Extract the [X, Y] coordinate from the center of the cell holding the provided text.  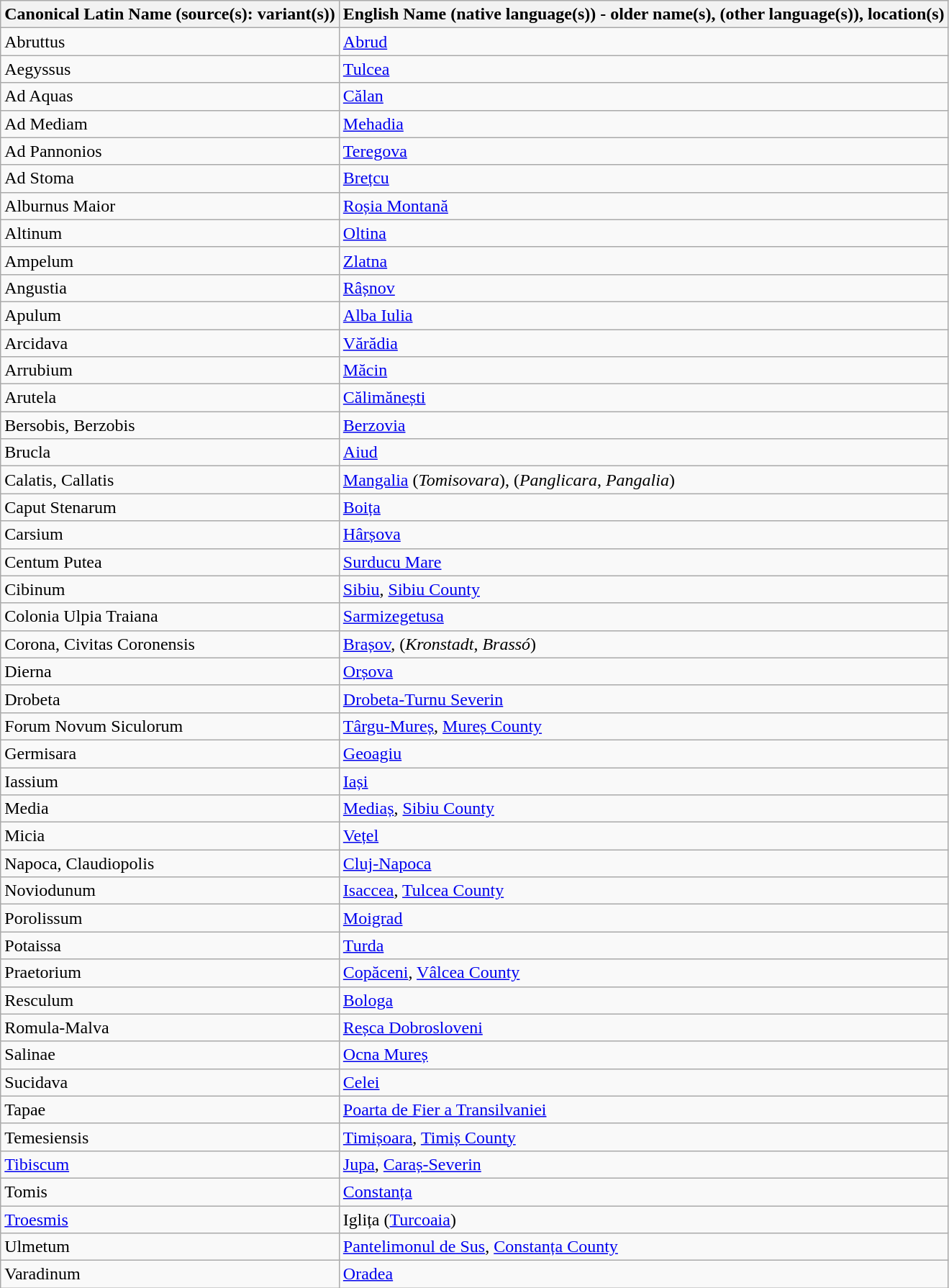
Râșnov [643, 288]
Târgu-Mureș, Mureș County [643, 726]
Arrubium [170, 371]
Tulcea [643, 69]
Călimănești [643, 398]
Porolissum [170, 918]
Ocna Mureș [643, 1055]
Apulum [170, 315]
Salinae [170, 1055]
Turda [643, 945]
Bologa [643, 1000]
Ad Stoma [170, 178]
Angustia [170, 288]
Calatis, Callatis [170, 480]
Brețcu [643, 178]
Colonia Ulpia Traiana [170, 617]
Mangalia (Tomisovara), (Panglicara, Pangalia) [643, 480]
Sarmizegetusa [643, 617]
Ampelum [170, 260]
Brucla [170, 453]
Celei [643, 1082]
Caput Stenarum [170, 507]
Orșova [643, 671]
Poarta de Fier a Transilvaniei [643, 1110]
Ad Pannonios [170, 151]
Potaissa [170, 945]
Arcidava [170, 343]
Canonical Latin Name (source(s): variant(s)) [170, 14]
Aiud [643, 453]
Cluj-Napoca [643, 863]
Romula-Malva [170, 1028]
Resculum [170, 1000]
Germisara [170, 753]
Cibinum [170, 589]
Roșia Montană [643, 206]
Ad Aquas [170, 96]
Micia [170, 836]
Geoagiu [643, 753]
Alba Iulia [643, 315]
Bersobis, Berzobis [170, 425]
Iași [643, 781]
Ulmetum [170, 1247]
Mediaș, Sibiu County [643, 809]
English Name (native language(s)) - older name(s), (other language(s)), location(s) [643, 14]
Pantelimonul de Sus, Constanța County [643, 1247]
Zlatna [643, 260]
Sucidava [170, 1082]
Ad Mediam [170, 124]
Hârșova [643, 535]
Sibiu, Sibiu County [643, 589]
Vărădia [643, 343]
Berzovia [643, 425]
Abrud [643, 42]
Iassium [170, 781]
Praetorium [170, 973]
Temesiensis [170, 1137]
Brașov, (Kronstadt, Brassó) [643, 644]
Măcin [643, 371]
Copăceni, Vâlcea County [643, 973]
Mehadia [643, 124]
Media [170, 809]
Napoca, Claudiopolis [170, 863]
Teregova [643, 151]
Arutela [170, 398]
Corona, Civitas Coronensis [170, 644]
Forum Novum Siculorum [170, 726]
Varadinum [170, 1274]
Călan [643, 96]
Abruttus [170, 42]
Isaccea, Tulcea County [643, 891]
Altinum [170, 233]
Oradea [643, 1274]
Noviodunum [170, 891]
Drobeta [170, 699]
Reșca Dobrosloveni [643, 1028]
Timișoara, Timiș County [643, 1137]
Iglița (Turcoaia) [643, 1220]
Alburnus Maior [170, 206]
Boița [643, 507]
Drobeta-Turnu Severin [643, 699]
Centum Putea [170, 562]
Dierna [170, 671]
Aegyssus [170, 69]
Tapae [170, 1110]
Surducu Mare [643, 562]
Moigrad [643, 918]
Oltina [643, 233]
Carsium [170, 535]
Tibiscum [170, 1164]
Troesmis [170, 1220]
Vețel [643, 836]
Jupa, Caraș-Severin [643, 1164]
Constanța [643, 1192]
Tomis [170, 1192]
